Identify which cell holds the provided text, then report its [x, y] central coordinate. 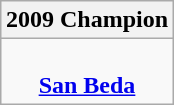
2009 Champion [86, 20]
San Beda [86, 72]
